Search for the cell housing the specified text and yield its [x, y] center coordinate. 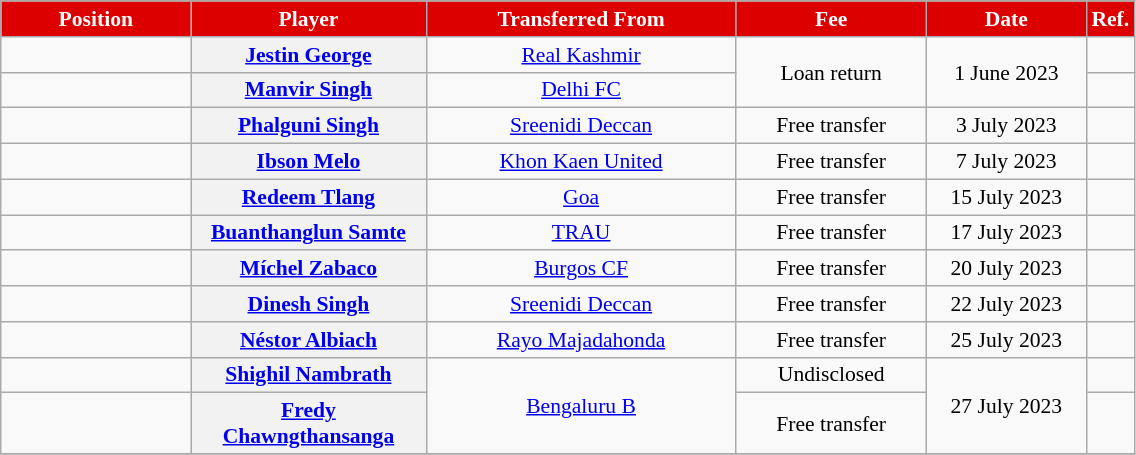
22 July 2023 [1006, 304]
Buanthanglun Samte [308, 233]
Khon Kaen United [581, 162]
Position [96, 19]
Ibson Melo [308, 162]
Goa [581, 197]
Ref. [1110, 19]
Date [1006, 19]
Fee [831, 19]
1 June 2023 [1006, 72]
20 July 2023 [1006, 269]
Bengaluru B [581, 406]
Shighil Nambrath [308, 375]
Rayo Majadahonda [581, 340]
Transferred From [581, 19]
27 July 2023 [1006, 406]
Undisclosed [831, 375]
17 July 2023 [1006, 233]
15 July 2023 [1006, 197]
Dinesh Singh [308, 304]
TRAU [581, 233]
Burgos CF [581, 269]
25 July 2023 [1006, 340]
Jestin George [308, 55]
Real Kashmir [581, 55]
7 July 2023 [1006, 162]
Fredy Chawngthansanga [308, 424]
Delhi FC [581, 90]
Loan return [831, 72]
Míchel Zabaco [308, 269]
Player [308, 19]
Redeem Tlang [308, 197]
3 July 2023 [1006, 126]
Manvir Singh [308, 90]
Phalguni Singh [308, 126]
Néstor Albiach [308, 340]
